Output the [x, y] coordinate of the center of the cell containing the given text.  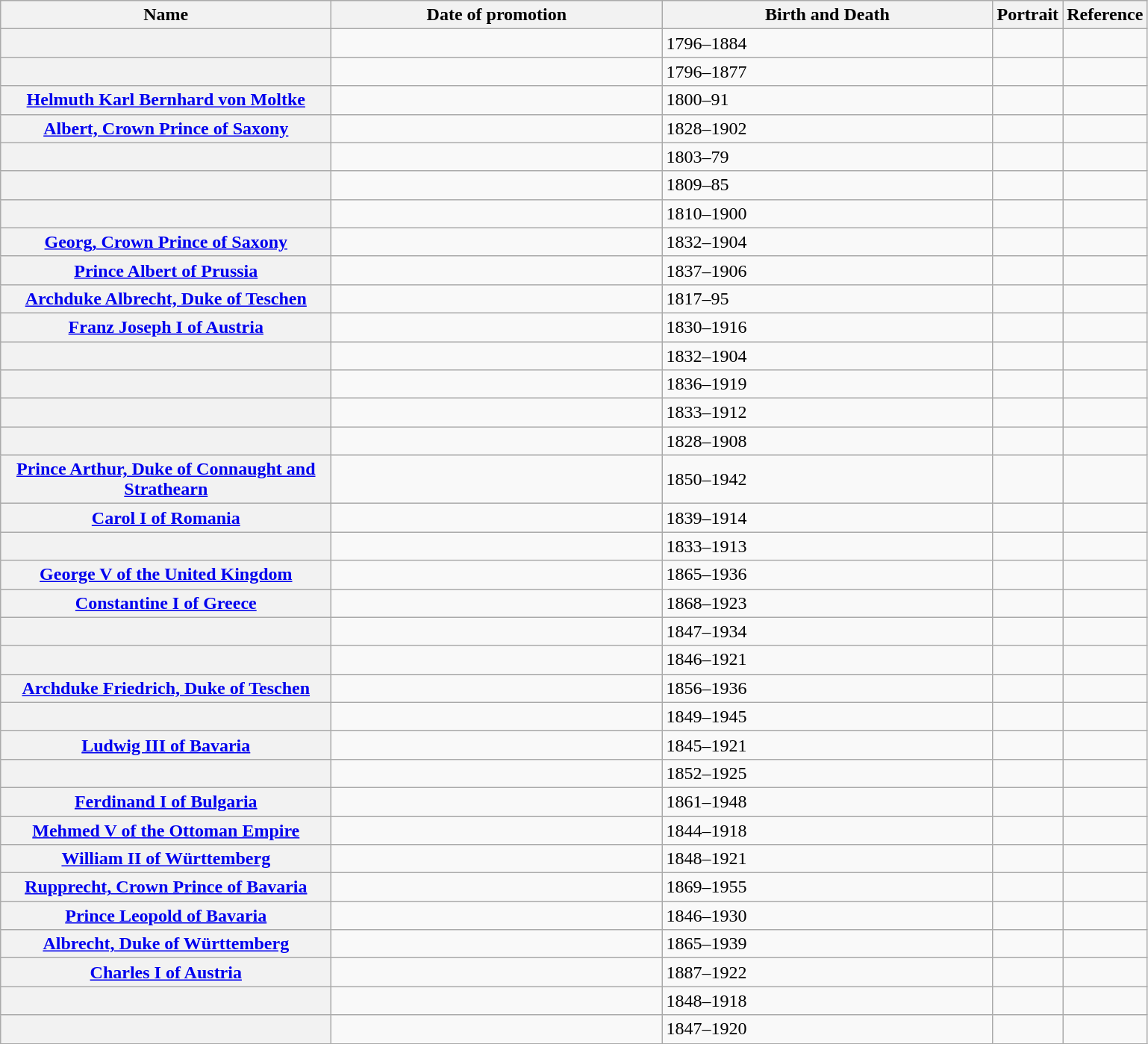
Albrecht, Duke of Württemberg [166, 944]
Date of promotion [497, 15]
Helmuth Karl Bernhard von Moltke [166, 100]
1845–1921 [827, 745]
Portrait [1028, 15]
Archduke Albrecht, Duke of Teschen [166, 298]
1837–1906 [827, 270]
Archduke Friedrich, Duke of Teschen [166, 688]
1833–1913 [827, 546]
1846–1921 [827, 660]
George V of the United Kingdom [166, 575]
Franz Joseph I of Austria [166, 327]
1847–1920 [827, 1029]
1796–1884 [827, 43]
1809–85 [827, 185]
Prince Albert of Prussia [166, 270]
1828–1902 [827, 128]
1847–1934 [827, 631]
1869–1955 [827, 887]
1803–79 [827, 157]
Ferdinand I of Bulgaria [166, 801]
1865–1936 [827, 575]
Ludwig III of Bavaria [166, 745]
1830–1916 [827, 327]
1856–1936 [827, 688]
Carol I of Romania [166, 518]
Georg, Crown Prince of Saxony [166, 242]
1849–1945 [827, 716]
1861–1948 [827, 801]
Prince Arthur, Duke of Connaught and Strathearn [166, 479]
Mehmed V of the Ottoman Empire [166, 831]
1810–1900 [827, 213]
1796–1877 [827, 72]
1846–1930 [827, 916]
Charles I of Austria [166, 972]
Prince Leopold of Bavaria [166, 916]
William II of Württemberg [166, 859]
1833–1912 [827, 413]
1852–1925 [827, 773]
1850–1942 [827, 479]
Albert, Crown Prince of Saxony [166, 128]
Reference [1105, 15]
1817–95 [827, 298]
Birth and Death [827, 15]
1868–1923 [827, 603]
1839–1914 [827, 518]
1848–1921 [827, 859]
1828–1908 [827, 441]
1844–1918 [827, 831]
1836–1919 [827, 384]
Name [166, 15]
1865–1939 [827, 944]
1848–1918 [827, 1001]
1800–91 [827, 100]
Constantine I of Greece [166, 603]
1887–1922 [827, 972]
Rupprecht, Crown Prince of Bavaria [166, 887]
